Pinpoint the cell where the given text exists, returning its [X, Y] midpoint coordinate. 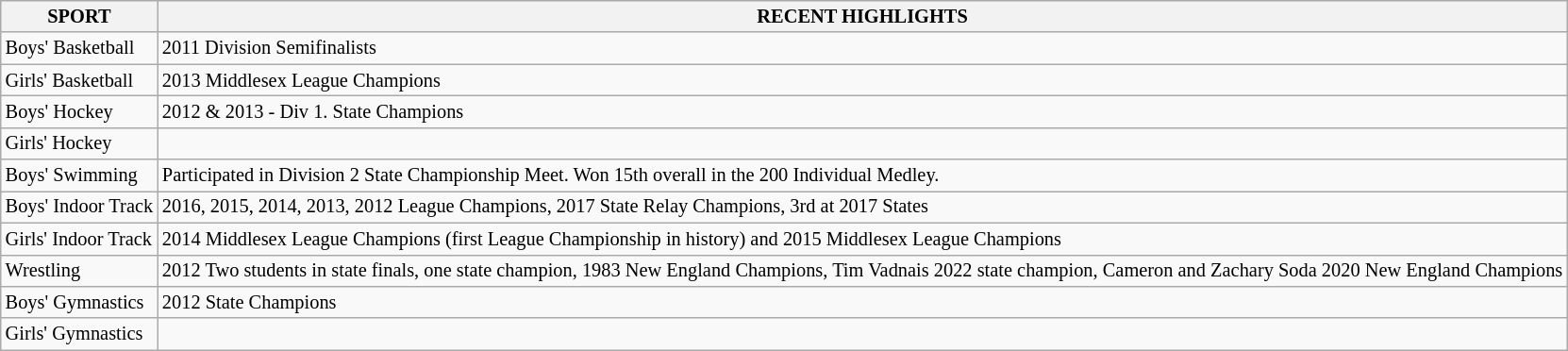
Boys' Swimming [79, 175]
2013 Middlesex League Champions [862, 80]
2011 Division Semifinalists [862, 48]
Girls' Indoor Track [79, 239]
Boys' Gymnastics [79, 302]
Boys' Basketball [79, 48]
Girls' Gymnastics [79, 334]
Boys' Hockey [79, 111]
Wrestling [79, 271]
SPORT [79, 16]
2016, 2015, 2014, 2013, 2012 League Champions, 2017 State Relay Champions, 3rd at 2017 States [862, 207]
Participated in Division 2 State Championship Meet. Won 15th overall in the 200 Individual Medley. [862, 175]
RECENT HIGHLIGHTS [862, 16]
2014 Middlesex League Champions (first League Championship in history) and 2015 Middlesex League Champions [862, 239]
Girls' Basketball [79, 80]
Girls' Hockey [79, 143]
2012 & 2013 - Div 1. State Champions [862, 111]
Boys' Indoor Track [79, 207]
2012 State Champions [862, 302]
